Capture the cell that displays the provided text and extract its [X, Y] central coordinate. 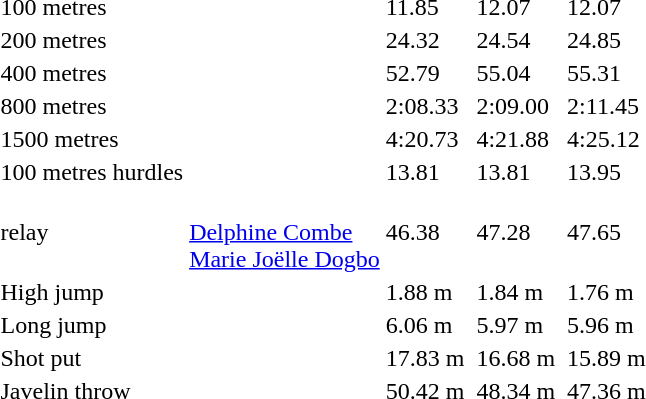
2:08.33 [425, 106]
1.84 m [516, 292]
24.54 [516, 40]
2:09.00 [516, 106]
47.28 [516, 232]
55.04 [516, 73]
16.68 m [516, 358]
24.32 [425, 40]
Delphine CombeMarie Joëlle Dogbo [285, 232]
4:21.88 [516, 139]
52.79 [425, 73]
5.97 m [516, 325]
46.38 [425, 232]
17.83 m [425, 358]
1.88 m [425, 292]
6.06 m [425, 325]
4:20.73 [425, 139]
